Scan for the cell matching the given text and deliver its (x, y) coordinate at center. 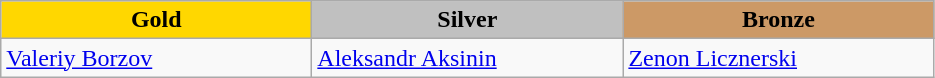
Zenon Licznerski (778, 58)
Gold (156, 20)
Valeriy Borzov (156, 58)
Bronze (778, 20)
Silver (468, 20)
Aleksandr Aksinin (468, 58)
